Provide the [x, y] coordinate of the cell's center where the given text is located.  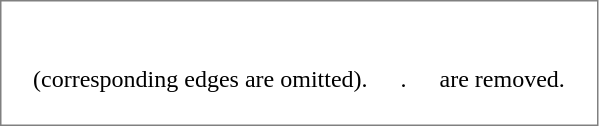
. [404, 79]
(corresponding edges are omitted). [201, 79]
are removed. [502, 79]
